Search for the cell housing the specified text and yield its (X, Y) center coordinate. 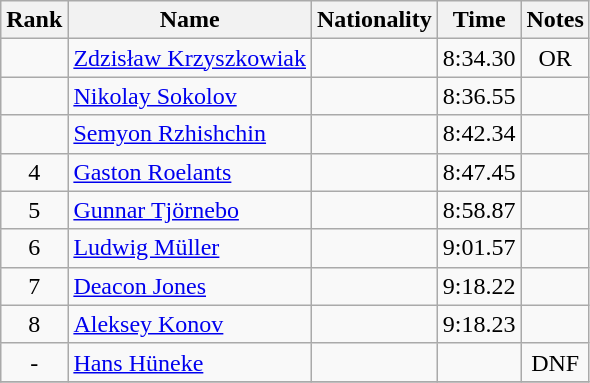
Zdzisław Krzyszkowiak (190, 58)
7 (34, 286)
Gunnar Tjörnebo (190, 210)
- (34, 362)
Nationality (375, 20)
Ludwig Müller (190, 248)
Name (190, 20)
Gaston Roelants (190, 172)
Aleksey Konov (190, 324)
Nikolay Sokolov (190, 96)
8:36.55 (479, 96)
9:01.57 (479, 248)
Deacon Jones (190, 286)
Rank (34, 20)
9:18.22 (479, 286)
Time (479, 20)
Notes (555, 20)
8:58.87 (479, 210)
6 (34, 248)
Semyon Rzhishchin (190, 134)
8:47.45 (479, 172)
DNF (555, 362)
OR (555, 58)
Hans Hüneke (190, 362)
4 (34, 172)
8 (34, 324)
9:18.23 (479, 324)
8:42.34 (479, 134)
8:34.30 (479, 58)
5 (34, 210)
